Determine the [x, y] coordinate at the center of the cell enclosing the given text.  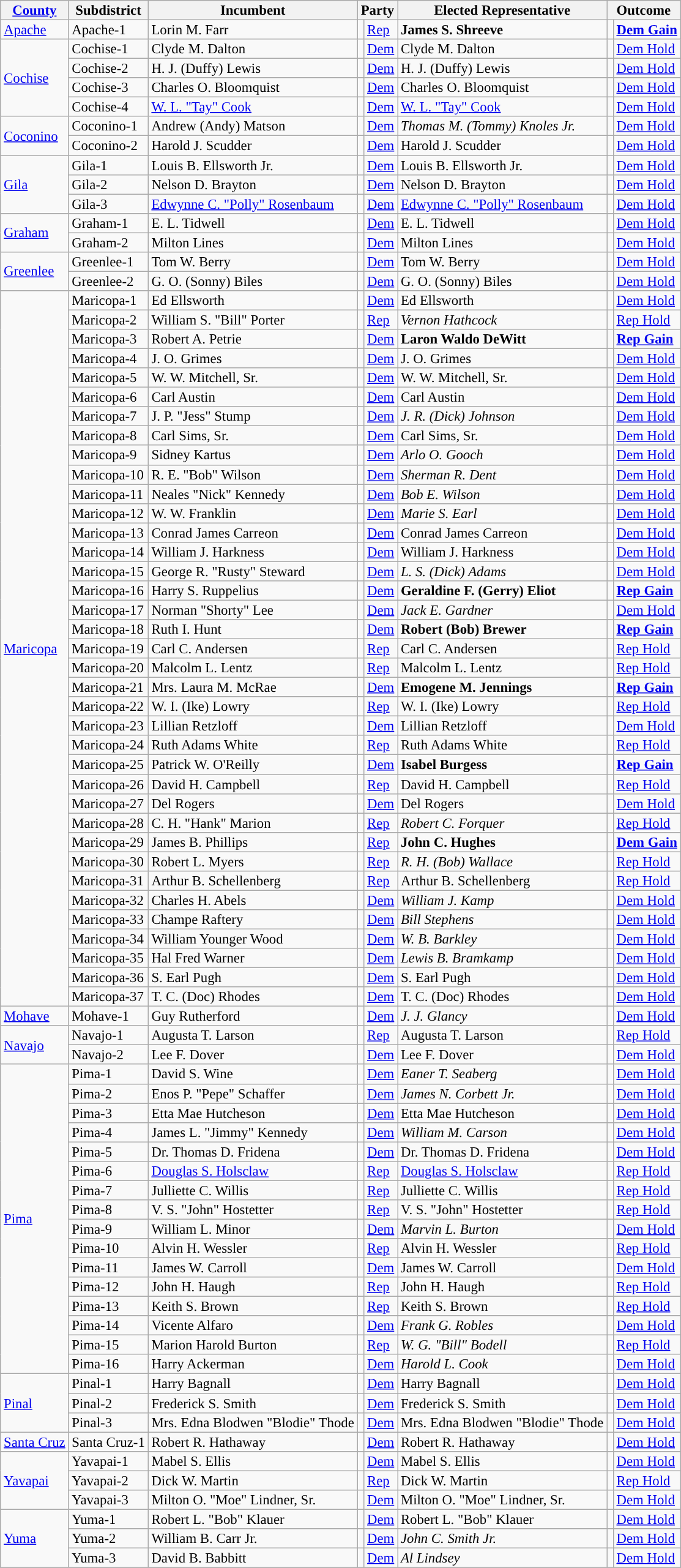
Ruth I. Hunt [253, 629]
Greenlee [34, 272]
Patrick W. O'Reilly [253, 765]
Guy Rutherford [253, 1016]
Maricopa-19 [108, 649]
Pima-4 [108, 1132]
Maricopa-25 [108, 765]
Norman "Shorty" Lee [253, 610]
W. B. Barkley [502, 939]
William S. "Bill" Porter [253, 320]
Andrew (Andy) Matson [253, 126]
Harry Ackerman [253, 1364]
Mrs. Laura M. McRae [253, 688]
Maricopa-16 [108, 591]
Pima-8 [108, 1210]
Graham [34, 233]
Bill Stephens [502, 920]
Pinal-1 [108, 1384]
Maricopa-14 [108, 552]
Maricopa-26 [108, 784]
Eaner T. Seaberg [502, 1075]
Isabel Burgess [502, 765]
Jack E. Gardner [502, 610]
Maricopa-31 [108, 881]
Maricopa-6 [108, 397]
William J. Kamp [502, 900]
Yavapai [34, 1480]
Maricopa-4 [108, 359]
Coconino-2 [108, 146]
Maricopa-20 [108, 668]
Yuma [34, 1538]
Pima [34, 1220]
James S. Shreeve [502, 30]
Gila [34, 185]
Maricopa-30 [108, 861]
Maricopa-32 [108, 900]
Yavapai-2 [108, 1480]
Vernon Hathcock [502, 320]
James B. Phillips [253, 842]
Pima-12 [108, 1287]
Al Lindsey [502, 1558]
Lewis B. Bramkamp [502, 958]
Pima-3 [108, 1113]
Navajo-2 [108, 1055]
Navajo-1 [108, 1035]
William L. Minor [253, 1229]
Maricopa-12 [108, 513]
Pima-7 [108, 1190]
David B. Babbitt [253, 1558]
Maricopa-1 [108, 301]
Pima-5 [108, 1152]
Party [377, 10]
Pima-15 [108, 1345]
Maricopa-2 [108, 320]
Graham-1 [108, 223]
R. H. (Bob) Wallace [502, 861]
George R. "Rusty" Steward [253, 571]
Maricopa-13 [108, 533]
L. S. (Dick) Adams [502, 571]
Pima-2 [108, 1093]
Pinal-2 [108, 1403]
W. G. "Bill" Bodell [502, 1345]
Yuma-1 [108, 1519]
Pima-9 [108, 1229]
David S. Wine [253, 1075]
Maricopa-37 [108, 997]
Pima-14 [108, 1326]
Pinal-3 [108, 1422]
County [34, 10]
Maricopa-17 [108, 610]
Charles H. Abels [253, 900]
J. R. (Dick) Johnson [502, 416]
Bob E. Wilson [502, 494]
Pima-10 [108, 1248]
Mohave-1 [108, 1016]
Robert A. Petrie [253, 339]
Apache [34, 30]
Greenlee-1 [108, 262]
Graham-2 [108, 242]
Maricopa-23 [108, 726]
Coconino-1 [108, 126]
Maricopa-9 [108, 456]
Harold L. Cook [502, 1364]
Cochise-1 [108, 49]
Yuma-2 [108, 1539]
Enos P. "Pepe" Schaffer [253, 1093]
J. J. Glancy [502, 1016]
R. E. "Bob" Wilson [253, 475]
Pima-1 [108, 1075]
William M. Carson [502, 1132]
Maricopa-3 [108, 339]
Lorin M. Farr [253, 30]
Arlo O. Gooch [502, 456]
C. H. "Hank" Marion [253, 823]
Emogene M. Jennings [502, 688]
Maricopa-35 [108, 958]
Cochise-4 [108, 107]
Gila-3 [108, 204]
Gila-1 [108, 165]
Pima-13 [108, 1307]
Marie S. Earl [502, 513]
Robert L. Myers [253, 861]
Maricopa-5 [108, 378]
Coconino [34, 136]
James N. Corbett Jr. [502, 1093]
Maricopa-18 [108, 629]
John C. Smith Jr. [502, 1539]
Maricopa-36 [108, 978]
Sherman R. Dent [502, 475]
William B. Carr Jr. [253, 1539]
Santa Cruz [34, 1442]
Mohave [34, 1016]
Cochise-2 [108, 69]
Outcome [644, 10]
Sidney Kartus [253, 456]
Yuma-3 [108, 1558]
J. P. "Jess" Stump [253, 416]
Yavapai-1 [108, 1461]
Greenlee-2 [108, 281]
Incumbent [253, 10]
Thomas M. (Tommy) Knoles Jr. [502, 126]
Frank G. Robles [502, 1326]
Maricopa-34 [108, 939]
Marvin L. Burton [502, 1229]
James L. "Jimmy" Kennedy [253, 1132]
Maricopa-22 [108, 707]
Subdistrict [108, 10]
John C. Hughes [502, 842]
Pima-16 [108, 1364]
Maricopa [34, 649]
Maricopa-21 [108, 688]
W. W. Franklin [253, 513]
Yavapai-3 [108, 1500]
Maricopa-10 [108, 475]
Harry S. Ruppelius [253, 591]
Vicente Alfaro [253, 1326]
Robert C. Forquer [502, 823]
Apache-1 [108, 30]
Maricopa-29 [108, 842]
Pinal [34, 1403]
Maricopa-24 [108, 746]
Pima-6 [108, 1171]
Navajo [34, 1045]
Maricopa-28 [108, 823]
Laron Waldo DeWitt [502, 339]
Santa Cruz-1 [108, 1442]
Marion Harold Burton [253, 1345]
Geraldine F. (Gerry) Eliot [502, 591]
Cochise-3 [108, 88]
Neales "Nick" Kennedy [253, 494]
Robert (Bob) Brewer [502, 629]
Maricopa-7 [108, 416]
Pima-11 [108, 1268]
Maricopa-15 [108, 571]
Maricopa-33 [108, 920]
Cochise [34, 78]
Maricopa-27 [108, 803]
Hal Fred Warner [253, 958]
Gila-2 [108, 184]
William Younger Wood [253, 939]
Champe Raftery [253, 920]
Maricopa-8 [108, 436]
Elected Representative [502, 10]
Maricopa-11 [108, 494]
